Provide the [X, Y] coordinate of the cell's center where the given text is located.  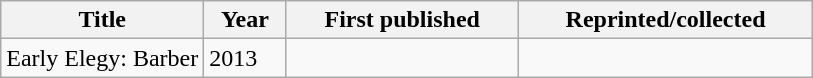
Early Elegy: Barber [102, 58]
2013 [245, 58]
Year [245, 20]
Title [102, 20]
Reprinted/collected [665, 20]
First published [402, 20]
